Determine the [X, Y] coordinate at the center of the cell enclosing the given text.  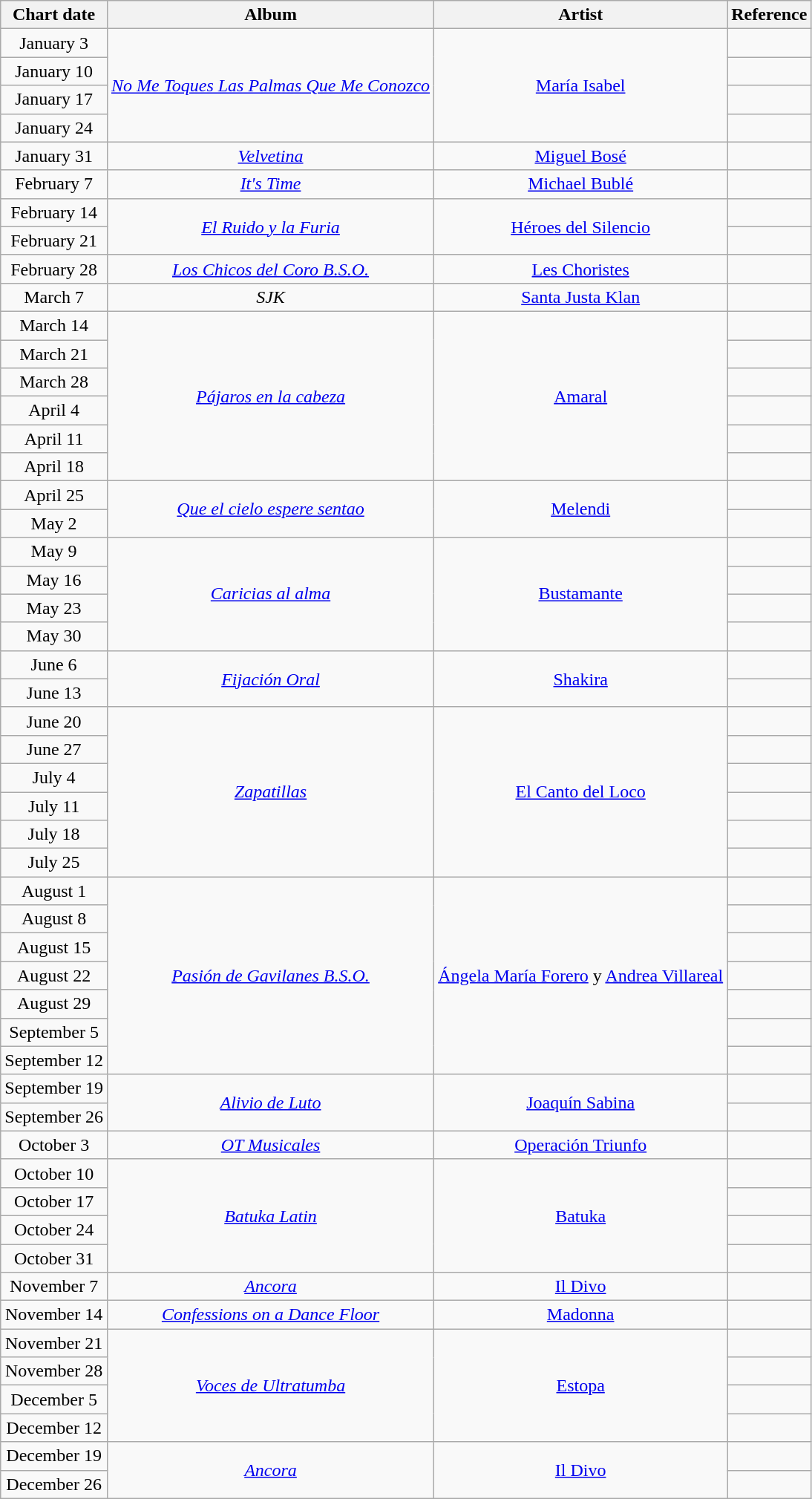
December 5 [54, 1400]
November 7 [54, 1287]
January 3 [54, 43]
December 19 [54, 1456]
June 6 [54, 664]
February 21 [54, 241]
August 22 [54, 976]
January 17 [54, 99]
Operación Triunfo [580, 1145]
August 29 [54, 1004]
Ángela María Forero y Andrea Villareal [580, 976]
Que el cielo espere sentao [270, 509]
Amaral [580, 396]
Reference [769, 15]
September 26 [54, 1117]
Batuka [580, 1215]
Héroes del Silencio [580, 226]
Miguel Bosé [580, 156]
August 15 [54, 947]
February 7 [54, 184]
September 12 [54, 1060]
OT Musicales [270, 1145]
November 28 [54, 1371]
October 31 [54, 1258]
May 2 [54, 523]
Estopa [580, 1385]
Joaquín Sabina [580, 1103]
December 26 [54, 1484]
October 24 [54, 1229]
March 21 [54, 354]
June 27 [54, 749]
Los Chicos del Coro B.S.O. [270, 269]
October 17 [54, 1201]
January 10 [54, 71]
April 11 [54, 439]
María Isabel [580, 85]
El Ruido y la Furia [270, 226]
Madonna [580, 1315]
September 5 [54, 1032]
Alivio de Luto [270, 1103]
Pájaros en la cabeza [270, 396]
September 19 [54, 1088]
August 8 [54, 919]
Confessions on a Dance Floor [270, 1315]
It's Time [270, 184]
Bustamante [580, 594]
March 7 [54, 297]
Santa Justa Klan [580, 297]
February 28 [54, 269]
Artist [580, 15]
October 3 [54, 1145]
July 4 [54, 777]
Fijación Oral [270, 679]
Michael Bublé [580, 184]
March 14 [54, 325]
May 30 [54, 636]
May 23 [54, 608]
December 12 [54, 1428]
May 9 [54, 552]
April 4 [54, 411]
Velvetina [270, 156]
November 14 [54, 1315]
Album [270, 15]
El Canto del Loco [580, 791]
Batuka Latin [270, 1215]
Shakira [580, 679]
May 16 [54, 580]
January 31 [54, 156]
June 13 [54, 693]
No Me Toques Las Palmas Que Me Conozco [270, 85]
Caricias al alma [270, 594]
April 18 [54, 467]
March 28 [54, 382]
Voces de Ultratumba [270, 1385]
Zapatillas [270, 791]
August 1 [54, 891]
January 24 [54, 128]
Melendi [580, 509]
SJK [270, 297]
June 20 [54, 721]
April 25 [54, 495]
October 10 [54, 1173]
July 25 [54, 863]
February 14 [54, 212]
July 11 [54, 806]
Les Choristes [580, 269]
Pasión de Gavilanes B.S.O. [270, 976]
November 21 [54, 1343]
Chart date [54, 15]
July 18 [54, 835]
